Search for the cell housing the specified text and yield its (x, y) center coordinate. 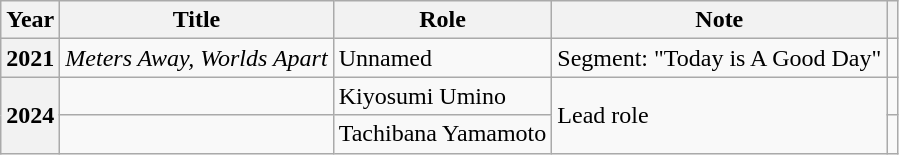
Lead role (720, 115)
2021 (30, 58)
Title (196, 20)
Segment: "Today is A Good Day" (720, 58)
2024 (30, 115)
Note (720, 20)
Meters Away, Worlds Apart (196, 58)
Kiyosumi Umino (442, 96)
Year (30, 20)
Role (442, 20)
Unnamed (442, 58)
Tachibana Yamamoto (442, 134)
